Capture the cell that displays the provided text and extract its [x, y] central coordinate. 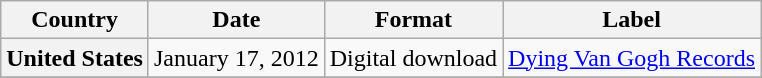
United States [75, 58]
Label [632, 20]
January 17, 2012 [236, 58]
Dying Van Gogh Records [632, 58]
Country [75, 20]
Format [413, 20]
Digital download [413, 58]
Date [236, 20]
